Pinpoint the cell where the given text exists, returning its [x, y] midpoint coordinate. 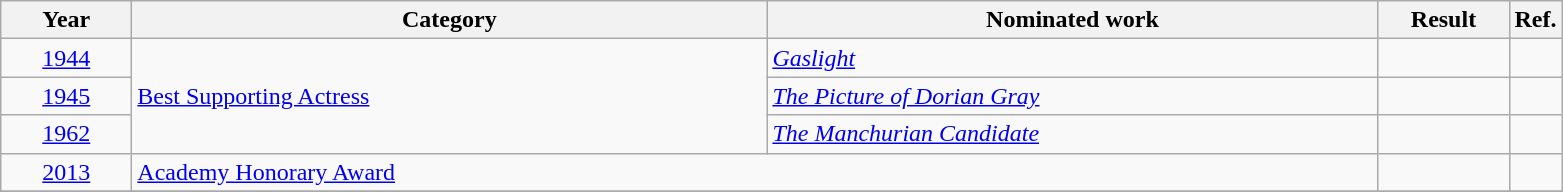
1944 [66, 58]
The Manchurian Candidate [1072, 134]
Ref. [1536, 20]
Best Supporting Actress [450, 96]
The Picture of Dorian Gray [1072, 96]
1962 [66, 134]
1945 [66, 96]
Year [66, 20]
2013 [66, 172]
Gaslight [1072, 58]
Result [1444, 20]
Nominated work [1072, 20]
Academy Honorary Award [755, 172]
Category [450, 20]
